Output the (x, y) coordinate of the center of the cell containing the given text.  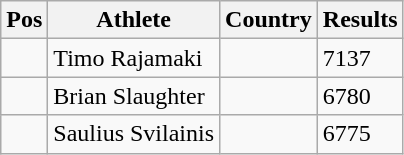
Timo Rajamaki (134, 58)
Saulius Svilainis (134, 134)
Results (360, 20)
6775 (360, 134)
Pos (24, 20)
6780 (360, 96)
7137 (360, 58)
Athlete (134, 20)
Country (269, 20)
Brian Slaughter (134, 96)
